For the text-containing cell, return its midpoint in (X, Y) coordinate format. 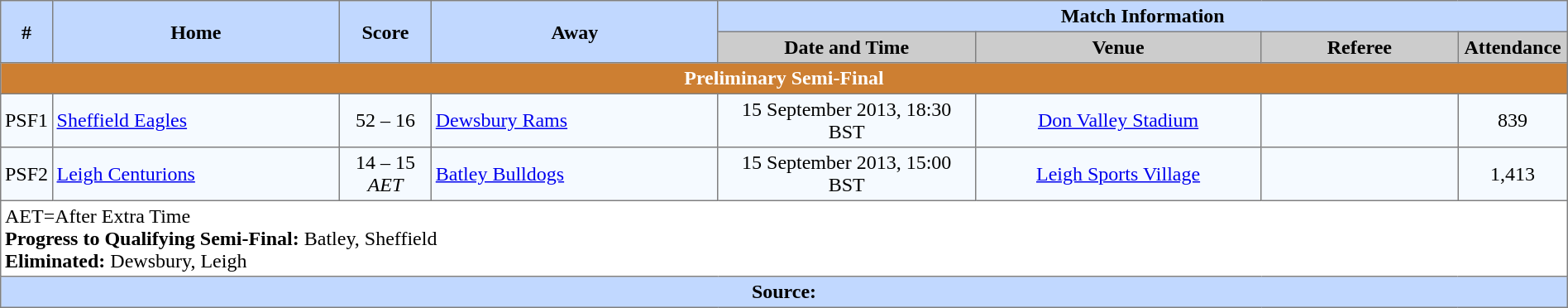
AET=After Extra TimeProgress to Qualifying Semi-Final: Batley, Sheffield Eliminated: Dewsbury, Leigh (784, 238)
1,413 (1513, 174)
Leigh Sports Village (1118, 174)
PSF1 (26, 120)
15 September 2013, 15:00 BST (847, 174)
Don Valley Stadium (1118, 120)
Home (195, 31)
PSF2 (26, 174)
Date and Time (847, 47)
Referee (1360, 47)
15 September 2013, 18:30 BST (847, 120)
# (26, 31)
Venue (1118, 47)
Preliminary Semi-Final (784, 79)
Sheffield Eagles (195, 120)
Attendance (1513, 47)
Batley Bulldogs (576, 174)
Dewsbury Rams (576, 120)
Away (576, 31)
14 – 15 AET (385, 174)
Leigh Centurions (195, 174)
Score (385, 31)
839 (1513, 120)
Source: (784, 292)
Match Information (1143, 17)
52 – 16 (385, 120)
